Return [x, y] of the center of cell containing provided text 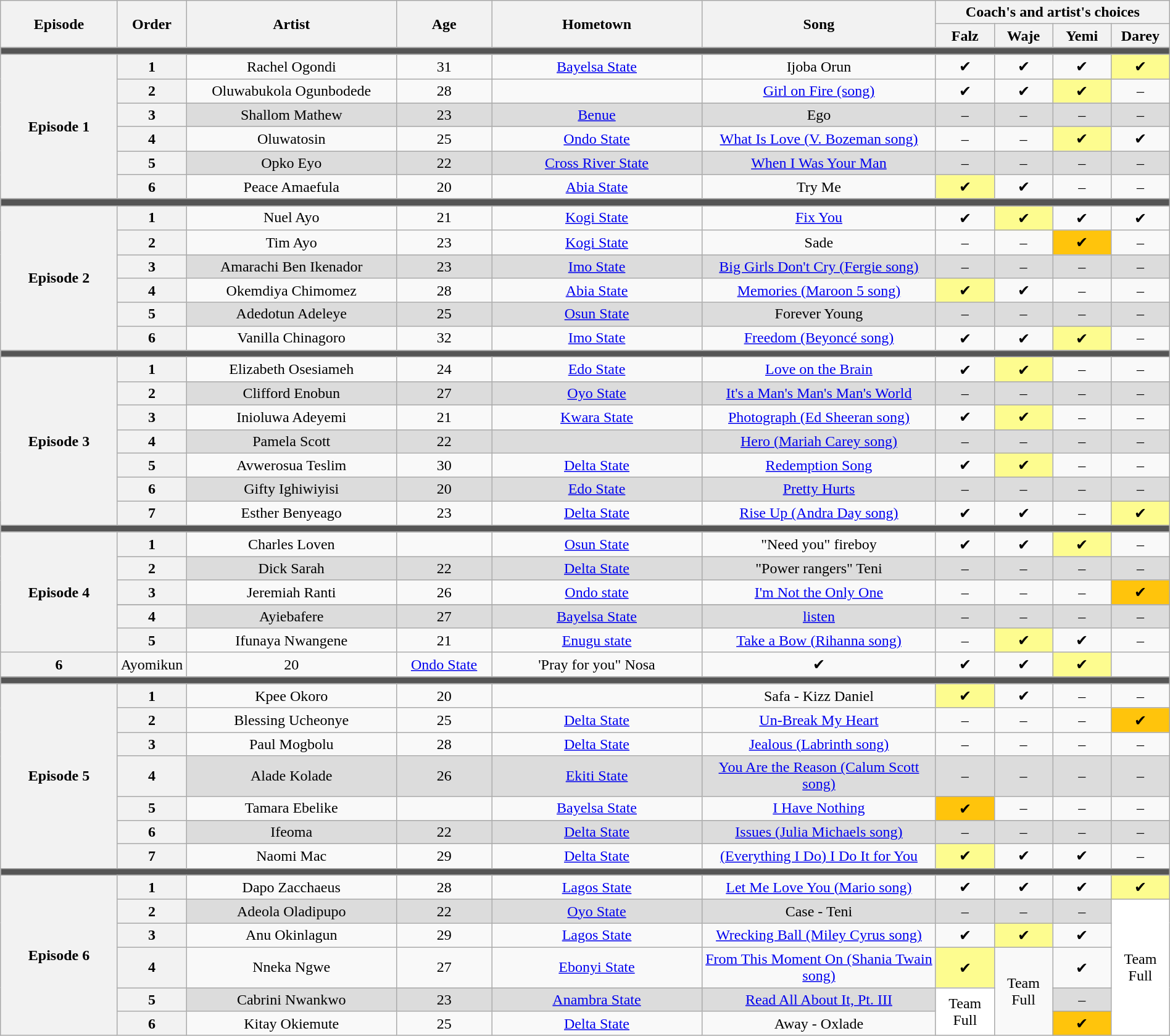
Ayiebafere [291, 616]
Ego [819, 115]
I Have Nothing [819, 808]
Episode 1 [59, 126]
Waje [1023, 36]
Dick Sarah [291, 568]
Hometown [597, 24]
Inioluwa Adeyemi [291, 417]
Forever Young [819, 314]
Vanilla Chinagoro [291, 338]
Redemption Song [819, 465]
Cross River State [597, 163]
Rachel Ogondi [291, 67]
24 [444, 370]
Ondo state [597, 592]
It's a Man's Man's Man's World [819, 393]
Falz [965, 36]
Hero (Mariah Carey song) [819, 441]
Photograph (Ed Sheeran song) [819, 417]
Ebonyi State [597, 968]
Ayomikun [152, 665]
Esther Benyeago [291, 513]
Enugu state [597, 640]
Read All About It, Pt. III [819, 999]
Kpee Okoro [291, 696]
Jeremiah Ranti [291, 592]
30 [444, 465]
Episode 2 [59, 278]
Charles Loven [291, 544]
Coach's and artist's choices [1053, 12]
Oluwabukola Ogunbodede [291, 91]
Case - Teni [819, 911]
Adeola Oladipupo [291, 911]
Wrecking Ball (Miley Cyrus song) [819, 935]
I'm Not the Only One [819, 592]
Adedotun Adeleye [291, 314]
Tim Ayo [291, 242]
Kitay Okiemute [291, 1024]
Naomi Mac [291, 856]
Alade Kolade [291, 776]
Gifty Ighiwiyisi [291, 489]
Take a Bow (Rihanna song) [819, 640]
Episode 3 [59, 441]
Ekiti State [597, 776]
Episode 6 [59, 955]
Anu Okinlagun [291, 935]
Age [444, 24]
Episode 4 [59, 592]
Away - Oxlade [819, 1024]
Episode 5 [59, 776]
Song [819, 24]
Freedom (Beyoncé song) [819, 338]
(Everything I Do) I Do It for You [819, 856]
What Is Love (V. Bozeman song) [819, 139]
Cabrini Nwankwo [291, 999]
Benue [597, 115]
Blessing Ucheonye [291, 720]
Girl on Fire (song) [819, 91]
Pretty Hurts [819, 489]
Peace Amaefula [291, 187]
Fix You [819, 218]
Sade [819, 242]
Paul Mogbolu [291, 744]
Shallom Mathew [291, 115]
Elizabeth Osesiameh [291, 370]
Dapo Zacchaeus [291, 887]
From This Moment On (Shania Twain song) [819, 968]
Let Me Love You (Mario song) [819, 887]
Ijoba Orun [819, 67]
"Need you" fireboy [819, 544]
Order [152, 24]
Jealous (Labrinth song) [819, 744]
Nneka Ngwe [291, 968]
Artist [291, 24]
Episode [59, 24]
Amarachi Ben Ikenador [291, 266]
Ifunaya Nwangene [291, 640]
Darey [1140, 36]
Tamara Ebelike [291, 808]
"Power rangers" Teni [819, 568]
Love on the Brain [819, 370]
Okemdiya Chimomez [291, 291]
Un-Break My Heart [819, 720]
Kwara State [597, 417]
Clifford Enobun [291, 393]
Memories (Maroon 5 song) [819, 291]
Try Me [819, 187]
Opko Eyo [291, 163]
You Are the Reason (Calum Scott song) [819, 776]
'Pray for you" Nosa [597, 665]
Oluwatosin [291, 139]
Ifeoma [291, 832]
32 [444, 338]
Avwerosua Teslim [291, 465]
31 [444, 67]
Pamela Scott [291, 441]
Safa - Kizz Daniel [819, 696]
When I Was Your Man [819, 163]
listen [819, 616]
Rise Up (Andra Day song) [819, 513]
Anambra State [597, 999]
Nuel Ayo [291, 218]
Yemi [1082, 36]
Big Girls Don't Cry (Fergie song) [819, 266]
Issues (Julia Michaels song) [819, 832]
